Locate the cell with the specified text and output its [x, y] center coordinate. 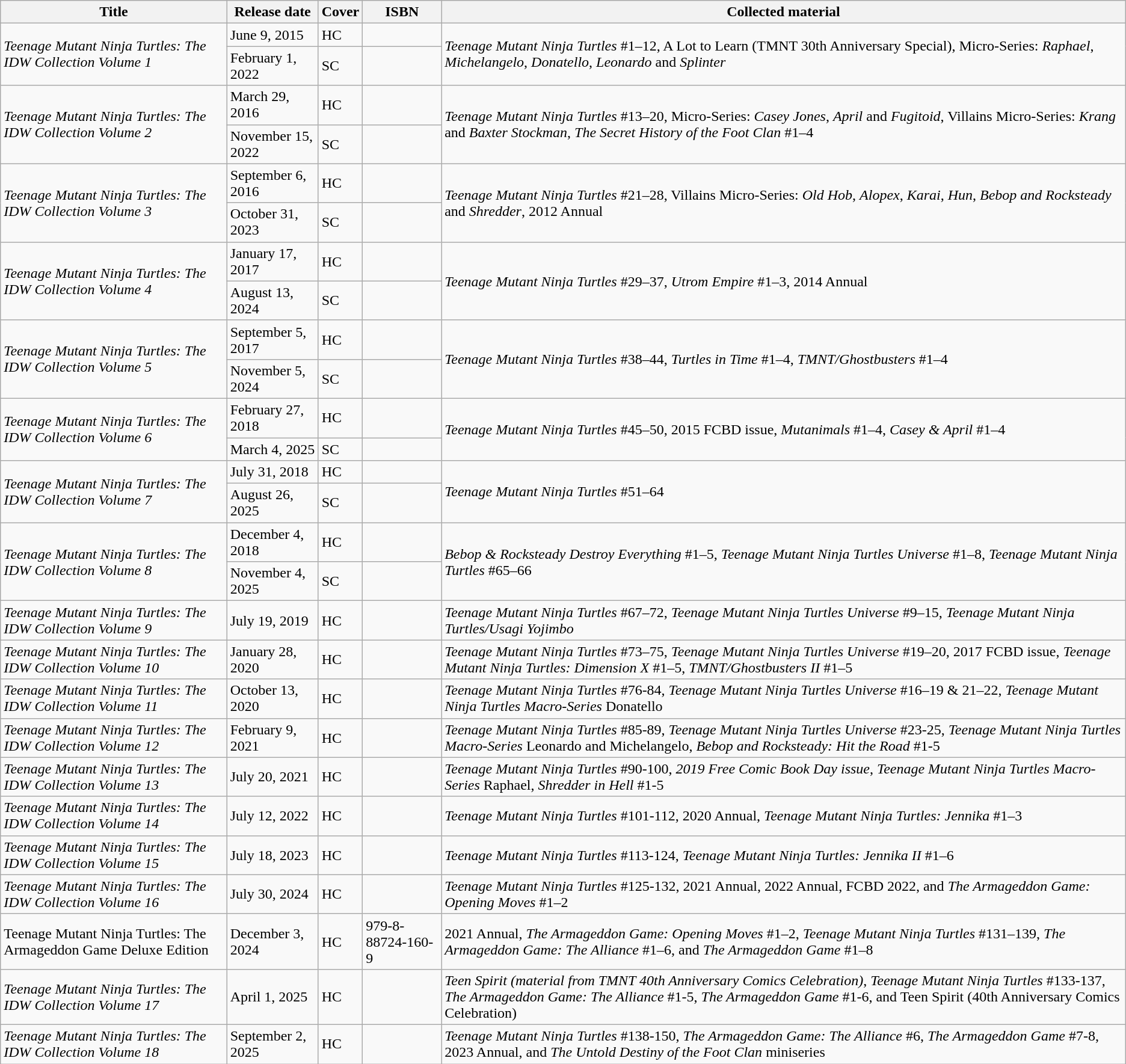
October 31, 2023 [272, 223]
Cover [340, 12]
Teenage Mutant Ninja Turtles: The IDW Collection Volume 17 [114, 997]
Release date [272, 12]
Teenage Mutant Ninja Turtles: The IDW Collection Volume 7 [114, 492]
Teenage Mutant Ninja Turtles: The IDW Collection Volume 8 [114, 562]
Teenage Mutant Ninja Turtles: The IDW Collection Volume 11 [114, 699]
April 1, 2025 [272, 997]
July 31, 2018 [272, 472]
Teenage Mutant Ninja Turtles: The IDW Collection Volume 5 [114, 359]
979-8-88724-160-9 [402, 941]
Teenage Mutant Ninja Turtles #125-132, 2021 Annual, 2022 Annual, FCBD 2022, and The Armageddon Game: Opening Moves #1–2 [784, 894]
Teenage Mutant Ninja Turtles #38–44, Turtles in Time #1–4, TMNT/Ghostbusters #1–4 [784, 359]
July 19, 2019 [272, 621]
Teenage Mutant Ninja Turtles: The IDW Collection Volume 13 [114, 777]
Title [114, 12]
August 13, 2024 [272, 301]
February 9, 2021 [272, 737]
September 6, 2016 [272, 183]
February 27, 2018 [272, 417]
March 4, 2025 [272, 449]
Teenage Mutant Ninja Turtles: The IDW Collection Volume 14 [114, 816]
September 2, 2025 [272, 1044]
December 4, 2018 [272, 543]
ISBN [402, 12]
January 28, 2020 [272, 659]
Teenage Mutant Ninja Turtles #90-100, 2019 Free Comic Book Day issue, Teenage Mutant Ninja Turtles Macro-Series Raphael, Shredder in Hell #1-5 [784, 777]
Teenage Mutant Ninja Turtles #51–64 [784, 492]
Teenage Mutant Ninja Turtles: The IDW Collection Volume 18 [114, 1044]
Teenage Mutant Ninja Turtles #29–37, Utrom Empire #1–3, 2014 Annual [784, 281]
November 4, 2025 [272, 581]
March 29, 2016 [272, 105]
Bebop & Rocksteady Destroy Everything #1–5, Teenage Mutant Ninja Turtles Universe #1–8, Teenage Mutant Ninja Turtles #65–66 [784, 562]
January 17, 2017 [272, 261]
July 12, 2022 [272, 816]
Teenage Mutant Ninja Turtles: The IDW Collection Volume 1 [114, 54]
June 9, 2015 [272, 35]
Teenage Mutant Ninja Turtles: The IDW Collection Volume 12 [114, 737]
July 18, 2023 [272, 855]
Teenage Mutant Ninja Turtles #45–50, 2015 FCBD issue, Mutanimals #1–4, Casey & April #1–4 [784, 429]
Teenage Mutant Ninja Turtles #21–28, Villains Micro-Series: Old Hob, Alopex, Karai, Hun, Bebop and Rocksteady and Shredder, 2012 Annual [784, 203]
Teenage Mutant Ninja Turtles: The IDW Collection Volume 4 [114, 281]
Teenage Mutant Ninja Turtles: The IDW Collection Volume 3 [114, 203]
Teenage Mutant Ninja Turtles #113-124, Teenage Mutant Ninja Turtles: Jennika II #1–6 [784, 855]
September 5, 2017 [272, 339]
Collected material [784, 12]
Teenage Mutant Ninja Turtles #101-112, 2020 Annual, Teenage Mutant Ninja Turtles: Jennika #1–3 [784, 816]
February 1, 2022 [272, 66]
Teenage Mutant Ninja Turtles #76-84, Teenage Mutant Ninja Turtles Universe #16–19 & 21–22, Teenage Mutant Ninja Turtles Macro-Series Donatello [784, 699]
November 5, 2024 [272, 379]
November 15, 2022 [272, 144]
October 13, 2020 [272, 699]
Teenage Mutant Ninja Turtles: The IDW Collection Volume 15 [114, 855]
July 20, 2021 [272, 777]
Teenage Mutant Ninja Turtles: The IDW Collection Volume 10 [114, 659]
Teenage Mutant Ninja Turtles: The IDW Collection Volume 16 [114, 894]
July 30, 2024 [272, 894]
Teenage Mutant Ninja Turtles: The IDW Collection Volume 9 [114, 621]
Teenage Mutant Ninja Turtles: The Armageddon Game Deluxe Edition [114, 941]
Teenage Mutant Ninja Turtles #67–72, Teenage Mutant Ninja Turtles Universe #9–15, Teenage Mutant Ninja Turtles/Usagi Yojimbo [784, 621]
Teenage Mutant Ninja Turtles: The IDW Collection Volume 6 [114, 429]
August 26, 2025 [272, 503]
Teenage Mutant Ninja Turtles: The IDW Collection Volume 2 [114, 125]
December 3, 2024 [272, 941]
